Search for the cell housing the specified text and yield its (x, y) center coordinate. 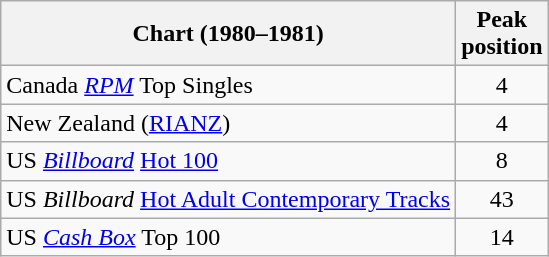
New Zealand (RIANZ) (228, 123)
Canada RPM Top Singles (228, 85)
Chart (1980–1981) (228, 34)
US Billboard Hot 100 (228, 161)
US Cash Box Top 100 (228, 237)
43 (502, 199)
8 (502, 161)
14 (502, 237)
US Billboard Hot Adult Contemporary Tracks (228, 199)
Peakposition (502, 34)
